Extract the [x, y] coordinate from the center of the cell holding the provided text.  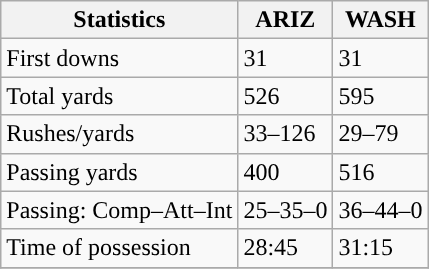
526 [286, 96]
First downs [120, 58]
400 [286, 172]
ARIZ [286, 20]
Passing yards [120, 172]
Passing: Comp–Att–Int [120, 210]
Time of possession [120, 248]
25–35–0 [286, 210]
31:15 [380, 248]
Statistics [120, 20]
516 [380, 172]
WASH [380, 20]
36–44–0 [380, 210]
28:45 [286, 248]
29–79 [380, 134]
Total yards [120, 96]
595 [380, 96]
Rushes/yards [120, 134]
33–126 [286, 134]
